Search for the cell housing the specified text and yield its (x, y) center coordinate. 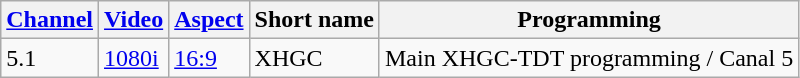
Video (134, 20)
Main XHGC-TDT programming / Canal 5 (588, 58)
Short name (314, 20)
16:9 (209, 58)
1080i (134, 58)
5.1 (50, 58)
Channel (50, 20)
XHGC (314, 58)
Aspect (209, 20)
Programming (588, 20)
